Find where the given text appears and provide that cell's center as [X, Y] coordinate. 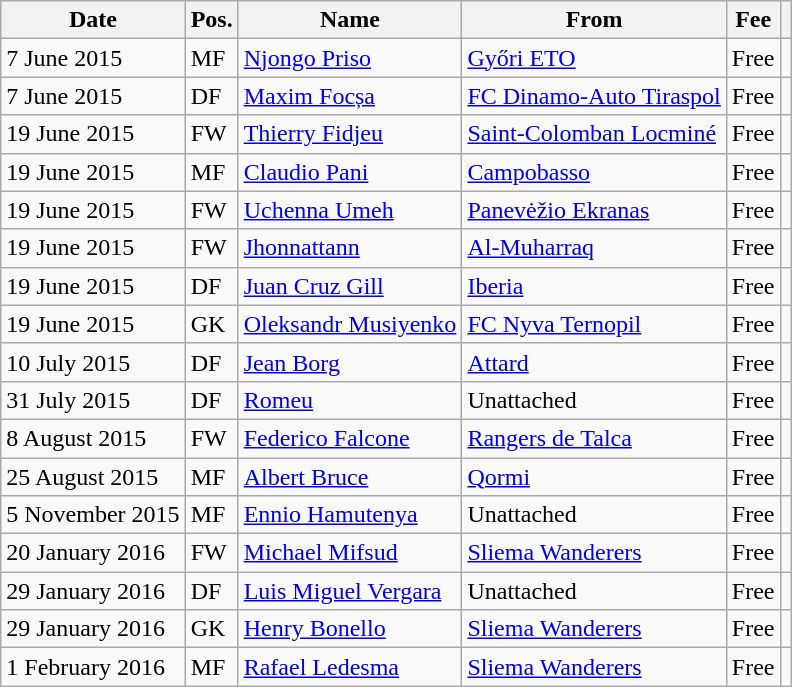
Federico Falcone [350, 438]
Claudio Pani [350, 172]
Romeu [350, 400]
Luis Miguel Vergara [350, 591]
Campobasso [594, 172]
Rafael Ledesma [350, 667]
Iberia [594, 286]
Rangers de Talca [594, 438]
1 February 2016 [93, 667]
Attard [594, 362]
Al-Muharraq [594, 248]
Date [93, 20]
20 January 2016 [93, 553]
Panevėžio Ekranas [594, 210]
Name [350, 20]
Maxim Focșa [350, 96]
FC Nyva Ternopil [594, 324]
8 August 2015 [93, 438]
Qormi [594, 477]
Njongo Priso [350, 58]
10 July 2015 [93, 362]
Juan Cruz Gill [350, 286]
From [594, 20]
5 November 2015 [93, 515]
Jhonnattann [350, 248]
Uchenna Umeh [350, 210]
Michael Mifsud [350, 553]
25 August 2015 [93, 477]
Albert Bruce [350, 477]
Thierry Fidjeu [350, 134]
Fee [753, 20]
FC Dinamo-Auto Tiraspol [594, 96]
Oleksandr Musiyenko [350, 324]
Jean Borg [350, 362]
Saint-Colomban Locminé [594, 134]
Henry Bonello [350, 629]
31 July 2015 [93, 400]
Győri ETO [594, 58]
Ennio Hamutenya [350, 515]
Pos. [212, 20]
